Search for the cell housing the specified text and yield its [x, y] center coordinate. 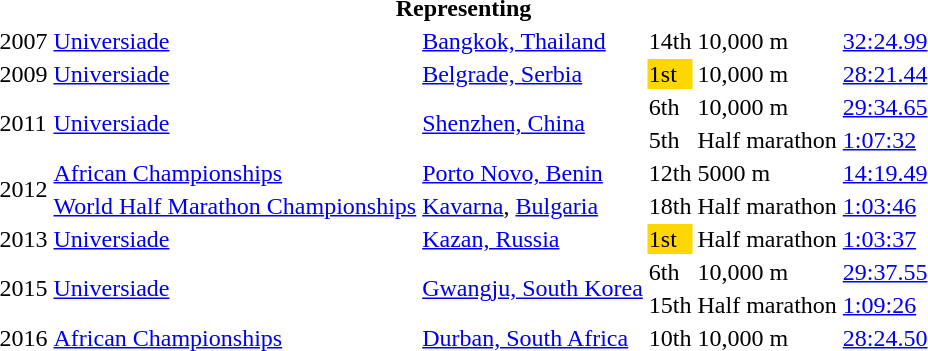
12th [670, 173]
5000 m [767, 173]
Gwangju, South Korea [533, 288]
African Championships [235, 173]
Kavarna, Bulgaria [533, 206]
World Half Marathon Championships [235, 206]
Kazan, Russia [533, 239]
Bangkok, Thailand [533, 41]
14th [670, 41]
15th [670, 305]
Belgrade, Serbia [533, 74]
Porto Novo, Benin [533, 173]
Shenzhen, China [533, 124]
18th [670, 206]
5th [670, 140]
